From the cell containing the given text, extract its center point as [X, Y] coordinate. 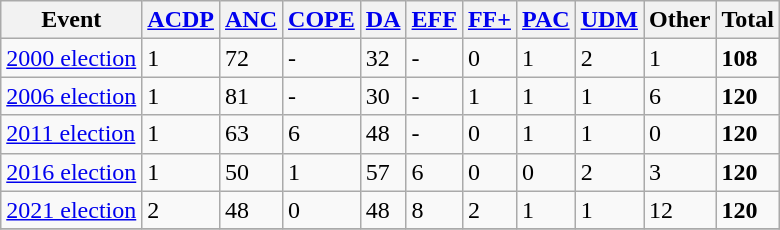
Total [748, 20]
Other [680, 20]
30 [383, 96]
108 [748, 58]
Event [72, 20]
ANC [250, 20]
2011 election [72, 134]
81 [250, 96]
PAC [546, 20]
50 [250, 172]
ACDP [181, 20]
57 [383, 172]
3 [680, 172]
UDM [609, 20]
32 [383, 58]
2021 election [72, 210]
FF+ [489, 20]
8 [434, 210]
72 [250, 58]
EFF [434, 20]
2006 election [72, 96]
DA [383, 20]
63 [250, 134]
12 [680, 210]
2016 election [72, 172]
2000 election [72, 58]
COPE [322, 20]
